Return the (x, y) coordinate for the center point of the cell that contains the specified text.  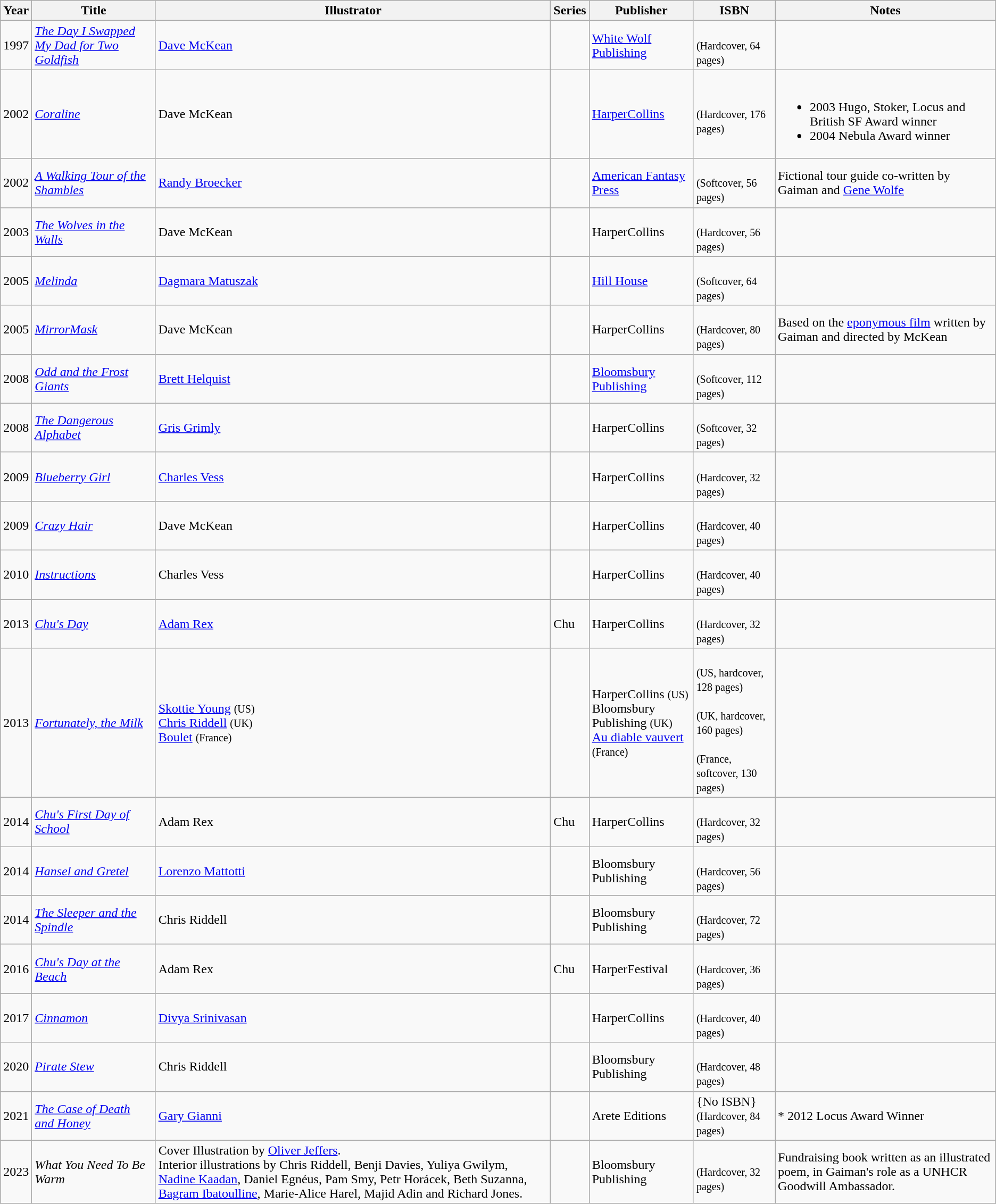
Cinnamon (94, 1018)
A Walking Tour of the Shambles (94, 183)
The Day I Swapped My Dad for Two Goldfish (94, 45)
1997 (16, 45)
Coraline (94, 114)
(Hardcover, 80 pages) (734, 330)
(Softcover, 56 pages) (734, 183)
Chu's First Day of School (94, 822)
Instructions (94, 574)
Odd and the Frost Giants (94, 379)
The Dangerous Alphabet (94, 428)
Hill House (641, 281)
Skottie Young (US)Chris Riddell (UK)Boulet (France) (353, 723)
2003 (16, 232)
Gary Gianni (353, 1116)
Dagmara Matuszak (353, 281)
ISBN (734, 11)
2010 (16, 574)
2003 Hugo, Stoker, Locus and British SF Award winner2004 Nebula Award winner (885, 114)
The Wolves in the Walls (94, 232)
Fictional tour guide co-written by Gaiman and Gene Wolfe (885, 183)
2023 (16, 1172)
Crazy Hair (94, 525)
The Sleeper and the Spindle (94, 920)
{No ISBN}(Hardcover, 84 pages) (734, 1116)
HarperFestival (641, 969)
2017 (16, 1018)
Brett Helquist (353, 379)
Gris Grimly (353, 428)
Arete Editions (641, 1116)
Fortunately, the Milk (94, 723)
Notes (885, 11)
Chu's Day at the Beach (94, 969)
Pirate Stew (94, 1067)
(Hardcover, 64 pages) (734, 45)
Melinda (94, 281)
Illustrator (353, 11)
Title (94, 11)
(Hardcover, 72 pages) (734, 920)
What You Need To Be Warm (94, 1172)
White Wolf Publishing (641, 45)
Divya Srinivasan (353, 1018)
(Softcover, 112 pages) (734, 379)
HarperCollins (US)Bloomsbury Publishing (UK)Au diable vauvert (France) (641, 723)
Randy Broecker (353, 183)
Based on the eponymous film written by Gaiman and directed by McKean (885, 330)
Hansel and Gretel (94, 871)
(Hardcover, 176 pages) (734, 114)
(US, hardcover, 128 pages)(UK, hardcover, 160 pages)(France, softcover, 130 pages) (734, 723)
(Softcover, 32 pages) (734, 428)
Year (16, 11)
(Softcover, 64 pages) (734, 281)
Lorenzo Mattotti (353, 871)
(Hardcover, 36 pages) (734, 969)
Series (570, 11)
* 2012 Locus Award Winner (885, 1116)
Chu's Day (94, 623)
Fundraising book written as an illustrated poem, in Gaiman's role as a UNHCR Goodwill Ambassador. (885, 1172)
The Case of Death and Honey (94, 1116)
American Fantasy Press (641, 183)
2021 (16, 1116)
Publisher (641, 11)
(Hardcover, 48 pages) (734, 1067)
2020 (16, 1067)
Blueberry Girl (94, 476)
MirrorMask (94, 330)
2016 (16, 969)
